From the cell containing the given text, extract its center point as [X, Y] coordinate. 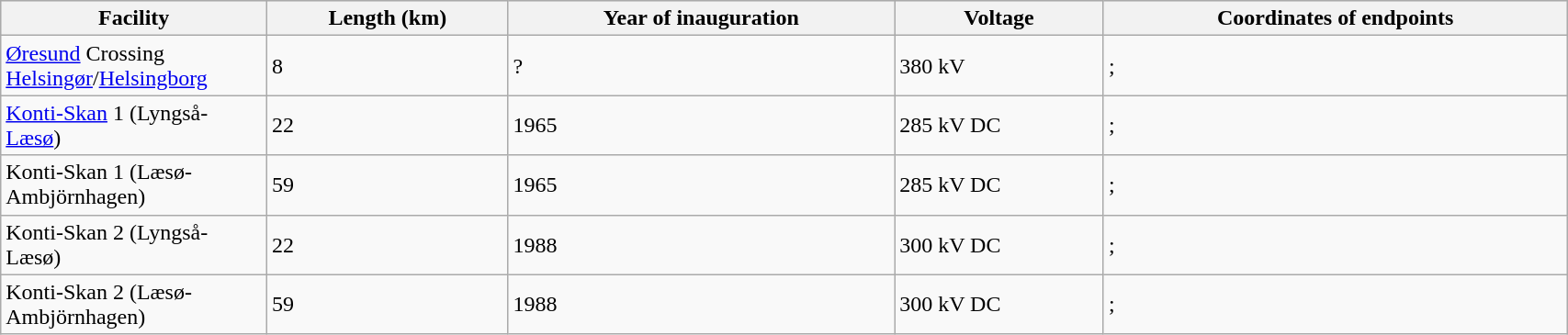
Konti-Skan 1 (Læsø-Ambjörnhagen) [134, 185]
Konti-Skan 1 (Lyngså-Læsø) [134, 125]
Konti-Skan 2 (Lyngså-Læsø) [134, 244]
Konti-Skan 2 (Læsø-Ambjörnhagen) [134, 305]
8 [388, 66]
380 kV [999, 66]
Voltage [999, 18]
Year of inauguration [702, 18]
Length (km) [388, 18]
Facility [134, 18]
Coordinates of endpoints [1335, 18]
? [702, 66]
Øresund Crossing Helsingør/Helsingborg [134, 66]
